Search for the cell housing the specified text and yield its [X, Y] center coordinate. 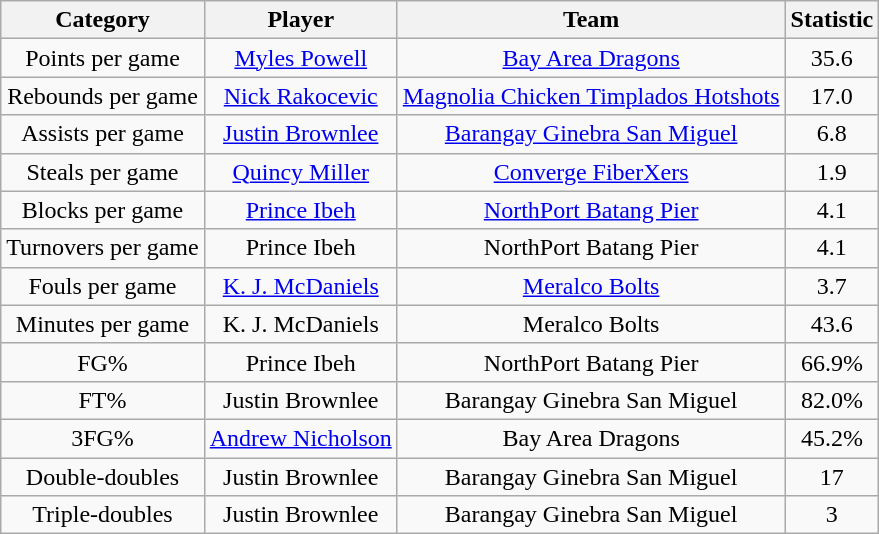
Player [300, 20]
6.8 [832, 134]
35.6 [832, 58]
Myles Powell [300, 58]
FT% [102, 400]
Turnovers per game [102, 248]
Category [102, 20]
17 [832, 477]
Nick Rakocevic [300, 96]
3FG% [102, 438]
66.9% [832, 362]
1.9 [832, 172]
Assists per game [102, 134]
Rebounds per game [102, 96]
Points per game [102, 58]
Minutes per game [102, 324]
17.0 [832, 96]
Converge FiberXers [591, 172]
82.0% [832, 400]
Andrew Nicholson [300, 438]
45.2% [832, 438]
3.7 [832, 286]
Double-doubles [102, 477]
Magnolia Chicken Timplados Hotshots [591, 96]
FG% [102, 362]
Steals per game [102, 172]
Triple-doubles [102, 515]
3 [832, 515]
Statistic [832, 20]
43.6 [832, 324]
Fouls per game [102, 286]
Blocks per game [102, 210]
Team [591, 20]
Quincy Miller [300, 172]
